Search for the cell housing the specified text and yield its [X, Y] center coordinate. 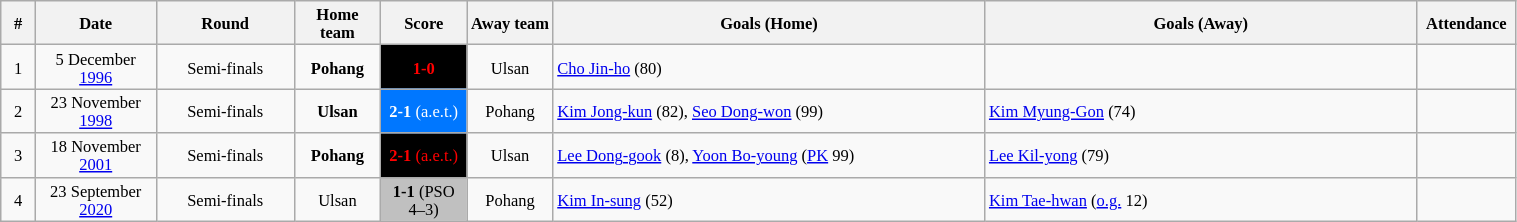
5 December 1996 [96, 67]
Score [424, 23]
Lee Dong-gook (8), Yoon Bo-young (PK 99) [769, 155]
18 November 2001 [96, 155]
1-1 (PSO 4–3) [424, 199]
Goals (Away) [1201, 23]
Goals (Home) [769, 23]
Away team [510, 23]
Round [225, 23]
1 [18, 67]
Home team [337, 23]
Attendance [1466, 23]
Kim Jong-kun (82), Seo Dong-won (99) [769, 111]
Cho Jin-ho (80) [769, 67]
# [18, 23]
3 [18, 155]
23 November 1998 [96, 111]
4 [18, 199]
2 [18, 111]
Kim In-sung (52) [769, 199]
1-0 [424, 67]
Kim Tae-hwan (o.g. 12) [1201, 199]
Lee Kil-yong (79) [1201, 155]
23 September 2020 [96, 199]
Date [96, 23]
Kim Myung-Gon (74) [1201, 111]
